Pinpoint the cell where the given text exists, returning its [x, y] midpoint coordinate. 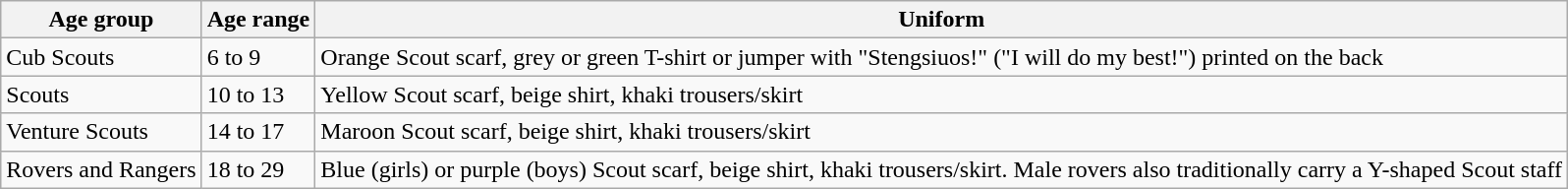
Rovers and Rangers [101, 169]
18 to 29 [258, 169]
10 to 13 [258, 94]
Maroon Scout scarf, beige shirt, khaki trousers/skirt [941, 132]
Age group [101, 20]
Cub Scouts [101, 57]
6 to 9 [258, 57]
14 to 17 [258, 132]
Scouts [101, 94]
Venture Scouts [101, 132]
Yellow Scout scarf, beige shirt, khaki trousers/skirt [941, 94]
Uniform [941, 20]
Age range [258, 20]
Blue (girls) or purple (boys) Scout scarf, beige shirt, khaki trousers/skirt. Male rovers also traditionally carry a Y-shaped Scout staff [941, 169]
Orange Scout scarf, grey or green T-shirt or jumper with "Stengsiuos!" ("I will do my best!") printed on the back [941, 57]
